Scan for the cell matching the given text and deliver its [X, Y] coordinate at center. 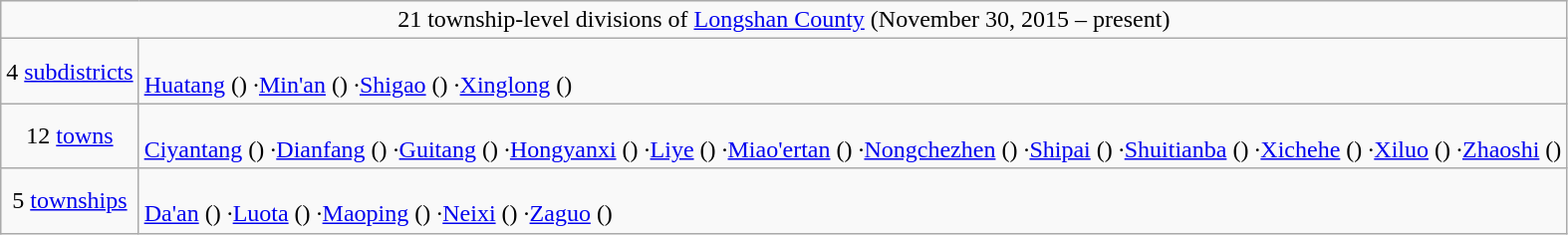
Da'an () ·Luota () ·Maoping () ·Neixi () ·Zaguo () [853, 201]
5 townships [70, 201]
4 subdistricts [70, 72]
21 township-level divisions of Longshan County (November 30, 2015 – present) [784, 20]
12 towns [70, 135]
Huatang () ·Min'an () ·Shigao () ·Xinglong () [853, 72]
